For the text-containing cell, return its midpoint in (x, y) coordinate format. 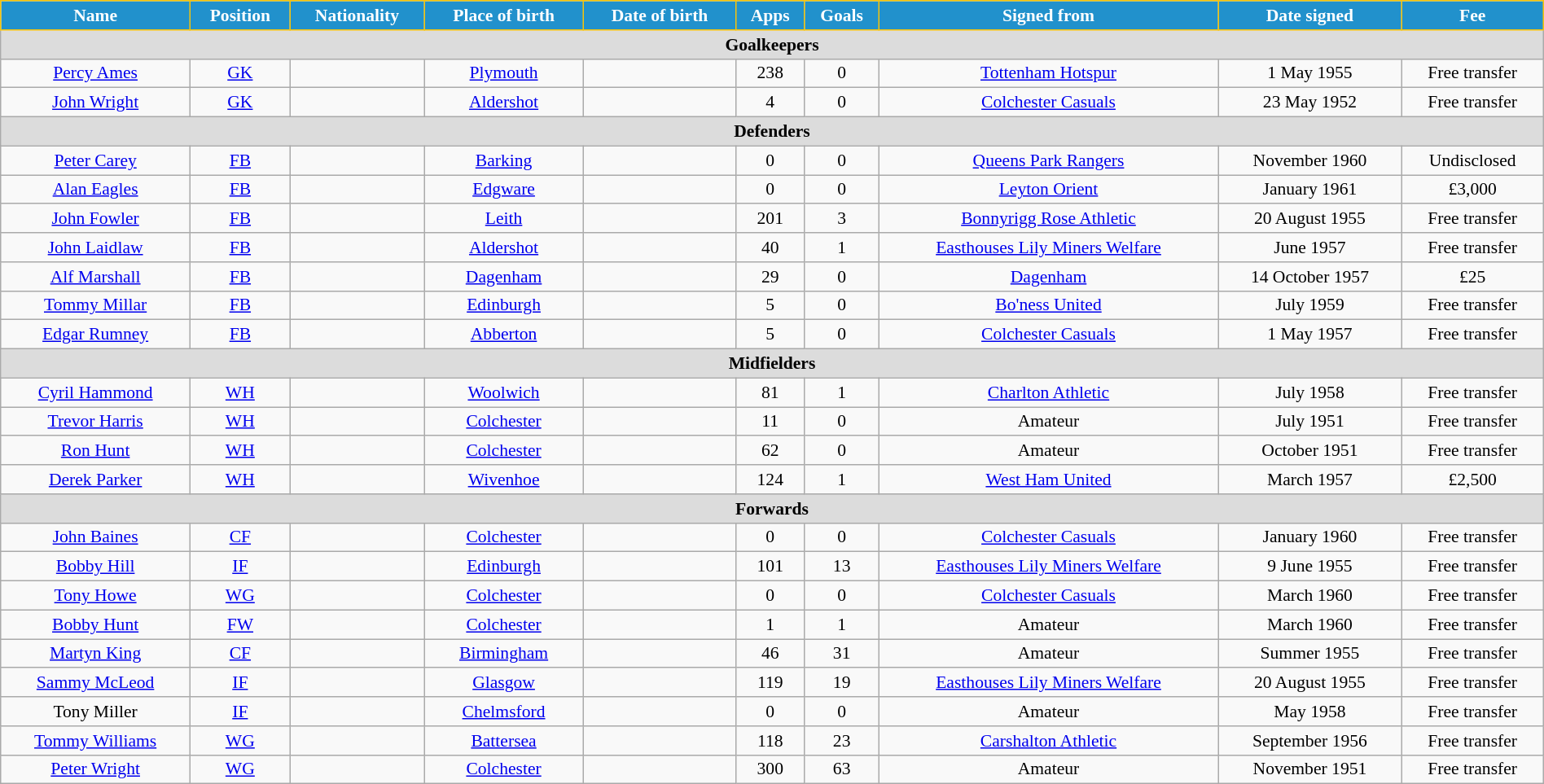
Summer 1955 (1309, 654)
14 October 1957 (1309, 277)
1 May 1957 (1309, 335)
238 (770, 73)
£25 (1472, 277)
John Fowler (96, 219)
Martyn King (96, 654)
John Laidlaw (96, 247)
November 1951 (1309, 769)
May 1958 (1309, 712)
West Ham United (1048, 480)
Trevor Harris (96, 422)
July 1958 (1309, 392)
June 1957 (1309, 247)
101 (770, 567)
46 (770, 654)
Tommy Millar (96, 305)
118 (770, 741)
Tony Miller (96, 712)
Bobby Hunt (96, 624)
62 (770, 451)
Queens Park Rangers (1048, 160)
Bo'ness United (1048, 305)
Peter Carey (96, 160)
Chelmsford (504, 712)
Goals (842, 15)
Abberton (504, 335)
9 June 1955 (1309, 567)
11 (770, 422)
19 (842, 683)
Forwards (772, 509)
Derek Parker (96, 480)
FW (239, 624)
Edgar Rumney (96, 335)
Barking (504, 160)
Percy Ames (96, 73)
Glasgow (504, 683)
Leith (504, 219)
4 (770, 103)
March 1957 (1309, 480)
23 (842, 741)
40 (770, 247)
201 (770, 219)
Charlton Athletic (1048, 392)
Goalkeepers (772, 45)
Tommy Williams (96, 741)
Alf Marshall (96, 277)
Bonnyrigg Rose Athletic (1048, 219)
£2,500 (1472, 480)
1 May 1955 (1309, 73)
Position (239, 15)
John Wright (96, 103)
Carshalton Athletic (1048, 741)
Wivenhoe (504, 480)
Sammy McLeod (96, 683)
Ron Hunt (96, 451)
November 1960 (1309, 160)
13 (842, 567)
31 (842, 654)
Woolwich (504, 392)
October 1951 (1309, 451)
Undisclosed (1472, 160)
300 (770, 769)
John Baines (96, 537)
£3,000 (1472, 190)
Apps (770, 15)
Birmingham (504, 654)
Fee (1472, 15)
Name (96, 15)
Date of birth (660, 15)
July 1951 (1309, 422)
Leyton Orient (1048, 190)
Signed from (1048, 15)
119 (770, 683)
Place of birth (504, 15)
Midfielders (772, 364)
Date signed (1309, 15)
81 (770, 392)
September 1956 (1309, 741)
Cyril Hammond (96, 392)
124 (770, 480)
Tottenham Hotspur (1048, 73)
Defenders (772, 132)
63 (842, 769)
Nationality (357, 15)
23 May 1952 (1309, 103)
29 (770, 277)
July 1959 (1309, 305)
3 (842, 219)
Battersea (504, 741)
Tony Howe (96, 596)
Plymouth (504, 73)
Alan Eagles (96, 190)
Bobby Hill (96, 567)
Edgware (504, 190)
January 1961 (1309, 190)
Peter Wright (96, 769)
January 1960 (1309, 537)
